Return the (x, y) coordinate for the center point of the cell that contains the specified text.  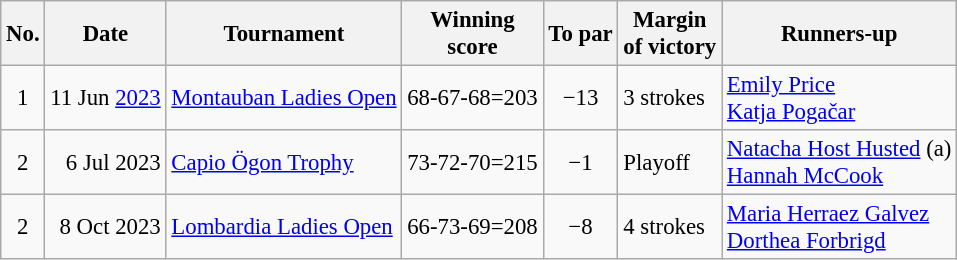
To par (580, 34)
No. (23, 34)
3 strokes (670, 98)
Maria Herraez Galvez Dorthea Forbrigd (840, 228)
−8 (580, 228)
Emily Price Katja Pogačar (840, 98)
4 strokes (670, 228)
−1 (580, 162)
Tournament (284, 34)
68-67-68=203 (472, 98)
Date (106, 34)
Winningscore (472, 34)
Playoff (670, 162)
Marginof victory (670, 34)
8 Oct 2023 (106, 228)
Capio Ögon Trophy (284, 162)
11 Jun 2023 (106, 98)
66-73-69=208 (472, 228)
6 Jul 2023 (106, 162)
Natacha Host Husted (a) Hannah McCook (840, 162)
73-72-70=215 (472, 162)
Lombardia Ladies Open (284, 228)
−13 (580, 98)
1 (23, 98)
Montauban Ladies Open (284, 98)
Runners-up (840, 34)
